Extract the (X, Y) coordinate from the center of the cell holding the provided text.  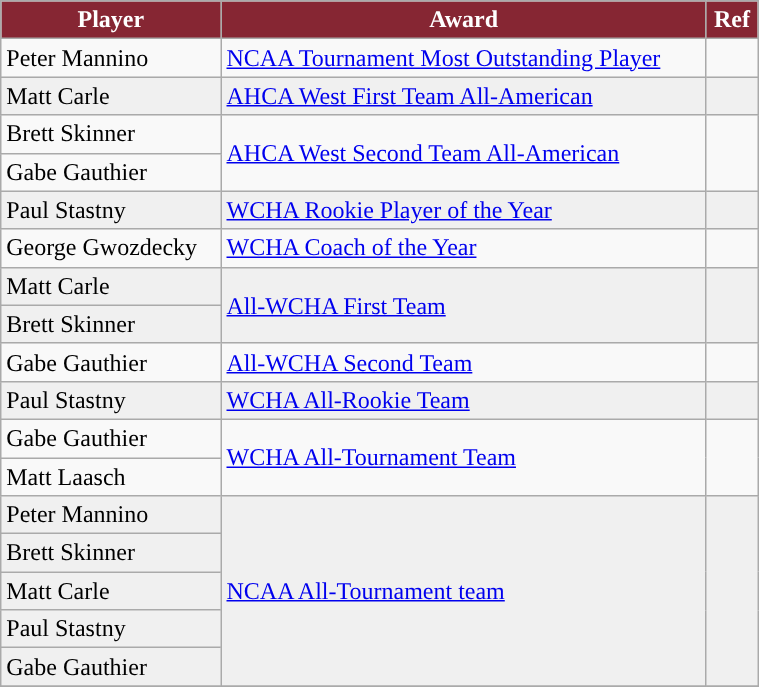
Ref (732, 20)
NCAA All-Tournament team (464, 591)
NCAA Tournament Most Outstanding Player (464, 58)
AHCA West Second Team All-American (464, 153)
All-WCHA First Team (464, 305)
AHCA West First Team All-American (464, 96)
Player (111, 20)
WCHA All-Rookie Team (464, 400)
WCHA All-Tournament Team (464, 457)
Award (464, 20)
George Gwozdecky (111, 248)
Matt Laasch (111, 477)
WCHA Coach of the Year (464, 248)
WCHA Rookie Player of the Year (464, 210)
All-WCHA Second Team (464, 362)
